Determine the [x, y] coordinate at the center of the cell enclosing the given text.  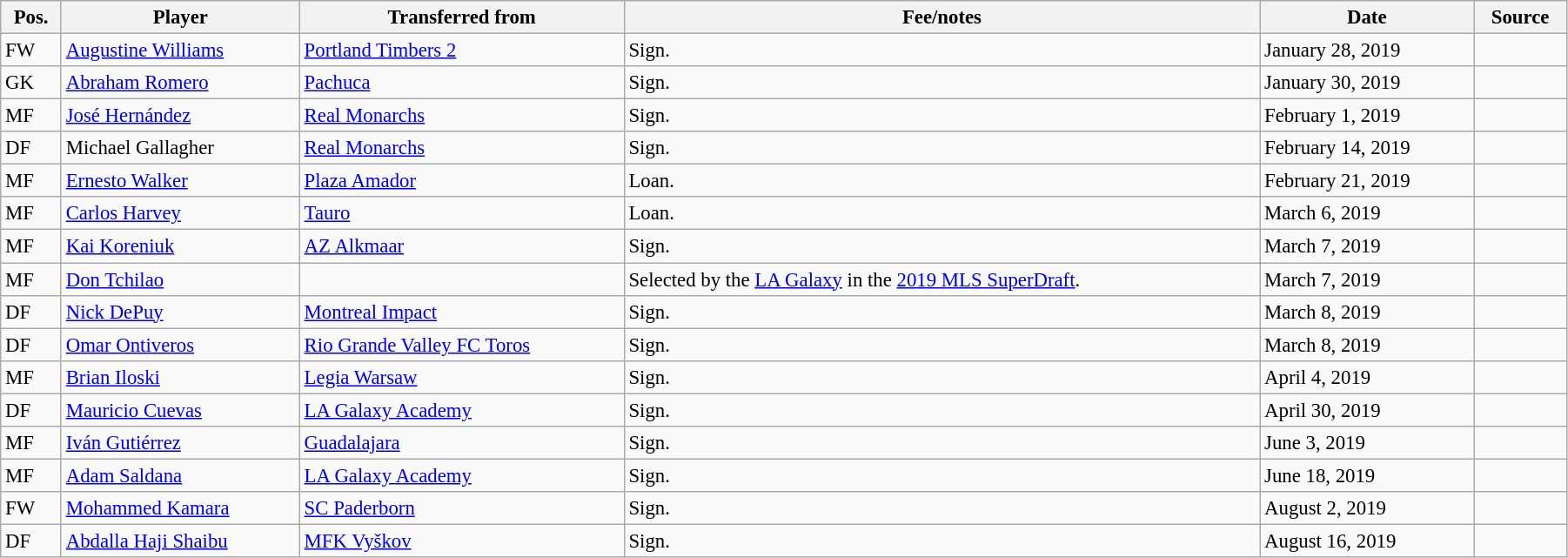
Portland Timbers 2 [461, 50]
Michael Gallagher [180, 148]
Pos. [31, 17]
Augustine Williams [180, 50]
April 4, 2019 [1367, 377]
Legia Warsaw [461, 377]
Ernesto Walker [180, 181]
Source [1521, 17]
AZ Alkmaar [461, 246]
March 6, 2019 [1367, 213]
Rio Grande Valley FC Toros [461, 345]
Brian Iloski [180, 377]
Transferred from [461, 17]
Abraham Romero [180, 83]
José Hernández [180, 116]
SC Paderborn [461, 508]
January 28, 2019 [1367, 50]
Kai Koreniuk [180, 246]
Abdalla Haji Shaibu [180, 541]
April 30, 2019 [1367, 410]
Adam Saldana [180, 475]
Selected by the LA Galaxy in the 2019 MLS SuperDraft. [941, 279]
January 30, 2019 [1367, 83]
Omar Ontiveros [180, 345]
Mohammed Kamara [180, 508]
Player [180, 17]
June 18, 2019 [1367, 475]
February 14, 2019 [1367, 148]
February 21, 2019 [1367, 181]
Nick DePuy [180, 312]
Iván Gutiérrez [180, 443]
Plaza Amador [461, 181]
June 3, 2019 [1367, 443]
Pachuca [461, 83]
MFK Vyškov [461, 541]
August 2, 2019 [1367, 508]
Tauro [461, 213]
February 1, 2019 [1367, 116]
Date [1367, 17]
Guadalajara [461, 443]
GK [31, 83]
Montreal Impact [461, 312]
Don Tchilao [180, 279]
Carlos Harvey [180, 213]
Mauricio Cuevas [180, 410]
August 16, 2019 [1367, 541]
Fee/notes [941, 17]
